Locate the cell with the specified text and output its (x, y) center coordinate. 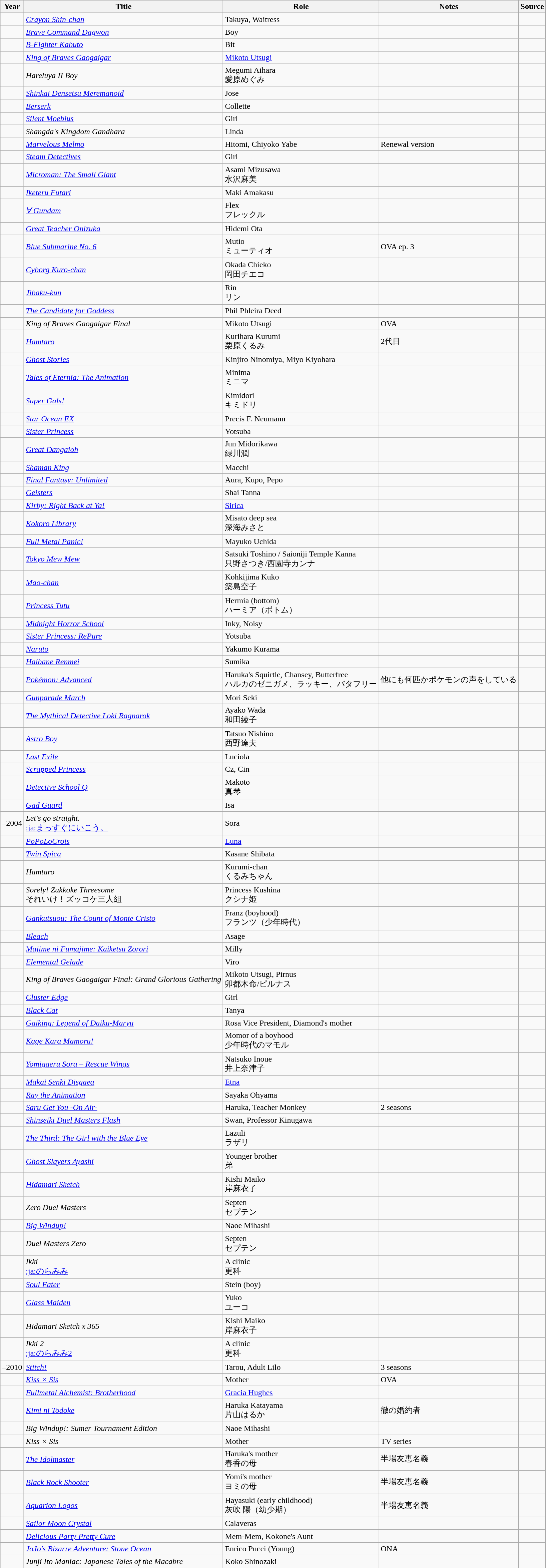
Soul Eater (123, 1285)
Haruka's mother春香の母 (301, 1459)
Linda (301, 131)
Koko Shinozaki (301, 1561)
Blue Submarine No. 6 (123, 247)
∀ Gundam (123, 211)
Sorely! Zukkoke Threesomeそれいけ！ズッコケ三人組 (123, 895)
Boy (301, 32)
Younger brother弟 (301, 1161)
Momor of a boyhood少年時代のマモル (301, 1041)
Iketeru Futari (123, 193)
Great Dangaioh (123, 449)
Big Windup!: Sumer Tournament Edition (123, 1428)
Princess Tutu (123, 606)
Jose (301, 93)
Yomigaeru Sora – Rescue Wings (123, 1064)
Renewal version (449, 144)
Kurumi-chanくるみちゃん (301, 872)
Berserk (123, 106)
Yakumo Kurama (301, 649)
Jun Midorikawa緑川潤 (301, 449)
Makoto真琴 (301, 787)
Role (301, 7)
Satsuki Toshino / Saioniji Temple Kanna只野さつき/西園寺カンナ (301, 559)
The Idolmaster (123, 1459)
Lazuliラザリ (301, 1138)
Sayaka Ohyama (301, 1095)
Collette (301, 106)
Detective School Q (123, 787)
King of Braves Gaogaigar Final (123, 324)
Takuya, Waitress (301, 19)
Gunparade March (123, 698)
Okada Chieko岡田チエコ (301, 270)
Fullmetal Alchemist: Brotherhood (123, 1393)
Let's go straight.:ja:まっすぐにいこう。 (123, 823)
The Mythical Detective Loki Ragnarok (123, 716)
Kage Kara Mamoru! (123, 1041)
Yomi's motherヨミの母 (301, 1482)
Ayako Wada和田綾子 (301, 716)
Shinseiki Duel Masters Flash (123, 1120)
徹の婚約者 (449, 1411)
Crayon Shin-chan (123, 19)
Kirby: Right Back at Ya! (123, 505)
Kurihara Kurumi栗原くるみ (301, 342)
Precis F. Neumann (301, 419)
Rosa Vice President, Diamond's mother (301, 1023)
Sumika (301, 662)
Etna (301, 1082)
Isa (301, 805)
Maki Amakasu (301, 193)
Mao-chan (123, 582)
3 seasons (449, 1367)
Mayuko Uchida (301, 541)
The Third: The Girl with the Blue Eye (123, 1138)
Kinjiro Ninomiya, Miyo Kiyohara (301, 360)
Year (12, 7)
Calaveras (301, 1523)
Shai Tanna (301, 493)
Swan, Professor Kinugawa (301, 1120)
Luciola (301, 757)
Hidamari Sketch x 365 (123, 1326)
Saru Get You -On Air- (123, 1107)
Viro (301, 961)
Duel Masters Zero (123, 1244)
Big Windup! (123, 1226)
Tokyo Mew Mew (123, 559)
Rinリン (301, 293)
Ikki:ja:のらみみ (123, 1267)
Mem-Mem, Kokone's Aunt (301, 1536)
Super Gals! (123, 401)
Haruka, Teacher Monkey (301, 1107)
Kimidoriキミドリ (301, 401)
Majime ni Fumajime: Kaiketsu Zorori (123, 949)
Black Cat (123, 1010)
Mikoto Utsugi, Pirnus卯都木命/ピルナス (301, 979)
Macchi (301, 467)
Brave Command Dagwon (123, 32)
Sora (301, 823)
Microman: The Small Giant (123, 175)
Sailor Moon Crystal (123, 1523)
Haibane Renmei (123, 662)
Haruka Katayama片山はるか (301, 1411)
Ghost Slayers Ayashi (123, 1161)
Cyborg Kuro-chan (123, 270)
Bit (301, 45)
Yukoユーコ (301, 1303)
Kokoro Library (123, 523)
B-Fighter Kabuto (123, 45)
–2004 (12, 823)
Sister Princess: RePure (123, 636)
Franz (boyhood)フランツ（少年時代） (301, 918)
Silent Moebius (123, 119)
Final Fantasy: Unlimited (123, 480)
Kohkijima Kuko築島空子 (301, 582)
Hitomi, Chiyoko Yabe (301, 144)
Stein (boy) (301, 1285)
Jibaku-kun (123, 293)
Gankutsuou: The Count of Monte Cristo (123, 918)
他にも何匹かポケモンの声をしている (449, 680)
Sirica (301, 505)
Gaiking: Legend of Daiku-Maryu (123, 1023)
Gracia Hughes (301, 1393)
Ghost Stories (123, 360)
Title (123, 7)
Full Metal Panic! (123, 541)
Ray the Animation (123, 1095)
Shinkai Densetsu Meremanoid (123, 93)
Shangda's Kingdom Gandhara (123, 131)
Astro Boy (123, 739)
Great Teacher Onizuka (123, 229)
Asami Mizusawa水沢麻美 (301, 175)
Cluster Edge (123, 998)
Delicious Party Pretty Cure (123, 1536)
TV series (449, 1441)
Glass Maiden (123, 1303)
Bleach (123, 936)
Zero Duel Masters (123, 1208)
Aura, Kupo, Pepo (301, 480)
Pokémon: Advanced (123, 680)
Princess Kushinaクシナ姫 (301, 895)
Hayasuki (early childhood)灰吹 陽（幼少期） (301, 1506)
Twin Spica (123, 854)
Haruka's Squirtle, Chansey, Butterfreeハルカのゼニガメ、ラッキー、バタフリー (301, 680)
Tales of Eternia: The Animation (123, 378)
Shaman King (123, 467)
Natsuko Inoue井上奈津子 (301, 1064)
Minimaミニマ (301, 378)
Inky, Noisy (301, 624)
Midnight Horror School (123, 624)
Flexフレックル (301, 211)
Aquarion Logos (123, 1506)
Kimi ni Todoke (123, 1411)
The Candidate for Goddess (123, 311)
–2010 (12, 1367)
Last Exile (123, 757)
Geisters (123, 493)
Hidemi Ota (301, 229)
Tatsuo Nishino西野達夫 (301, 739)
Asage (301, 936)
Hidamari Sketch (123, 1185)
Marvelous Melmo (123, 144)
Tanya (301, 1010)
Notes (449, 7)
Hareluya II Boy (123, 75)
Stitch! (123, 1367)
Megumi Aihara愛原めぐみ (301, 75)
Makai Senki Disgaea (123, 1082)
Misato deep sea深海みさと (301, 523)
Phil Phleira Deed (301, 311)
OVA ep. 3 (449, 247)
PoPoLoCrois (123, 841)
2 seasons (449, 1107)
King of Braves Gaogaigar Final: Grand Glorious Gathering (123, 979)
ONA (449, 1549)
Elemental Gelade (123, 961)
Ikki 2:ja:のらみみ2 (123, 1349)
Tarou, Adult Lilo (301, 1367)
Junji Ito Maniac: Japanese Tales of the Macabre (123, 1561)
JoJo's Bizarre Adventure: Stone Ocean (123, 1549)
Sister Princess (123, 431)
Mutioミューティオ (301, 247)
Source (532, 7)
2代目 (449, 342)
Black Rock Shooter (123, 1482)
King of Braves Gaogaigar (123, 57)
Gad Guard (123, 805)
Cz, Cin (301, 769)
Luna (301, 841)
Star Ocean EX (123, 419)
Milly (301, 949)
Enrico Pucci (Young) (301, 1549)
Hermia (bottom)ハーミア（ボトム） (301, 606)
Scrapped Princess (123, 769)
Mori Seki (301, 698)
Steam Detectives (123, 157)
Naruto (123, 649)
Kasane Shibata (301, 854)
